Detect which cell encompasses the target text, then output its [x, y] center coordinate. 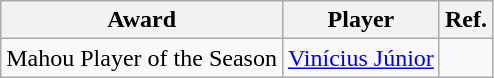
Player [360, 20]
Ref. [466, 20]
Vinícius Júnior [360, 58]
Award [142, 20]
Mahou Player of the Season [142, 58]
